Return the (X, Y) coordinate for the center point of the cell that contains the specified text.  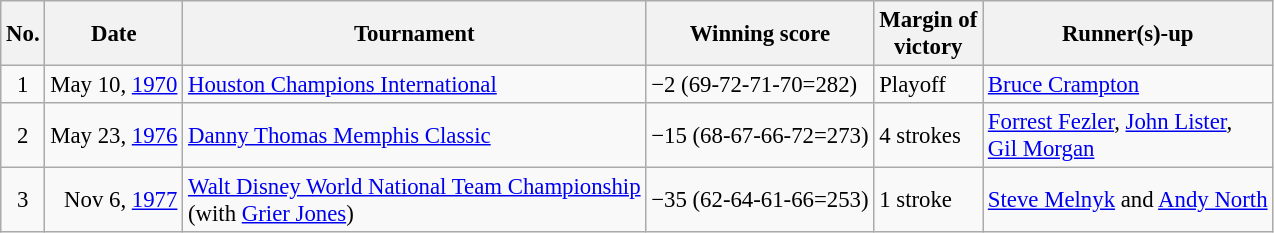
Walt Disney World National Team Championship(with Grier Jones) (414, 200)
May 10, 1970 (114, 85)
May 23, 1976 (114, 136)
1 stroke (928, 200)
Bruce Crampton (1128, 85)
Nov 6, 1977 (114, 200)
1 (23, 85)
3 (23, 200)
Houston Champions International (414, 85)
2 (23, 136)
−35 (62-64-61-66=253) (760, 200)
Tournament (414, 34)
Runner(s)-up (1128, 34)
Date (114, 34)
Forrest Fezler, John Lister, Gil Morgan (1128, 136)
4 strokes (928, 136)
Playoff (928, 85)
No. (23, 34)
Margin ofvictory (928, 34)
Winning score (760, 34)
Danny Thomas Memphis Classic (414, 136)
Steve Melnyk and Andy North (1128, 200)
−15 (68-67-66-72=273) (760, 136)
−2 (69-72-71-70=282) (760, 85)
